Search for the cell housing the specified text and yield its (x, y) center coordinate. 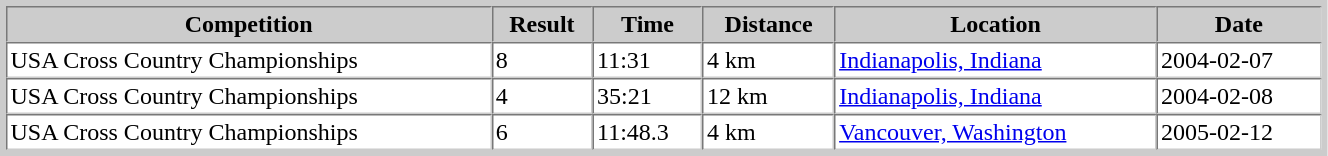
4 (542, 96)
Distance (769, 24)
Result (542, 24)
Vancouver, Washington (996, 132)
Date (1238, 24)
Location (996, 24)
Competition (248, 24)
Time (648, 24)
2005-02-12 (1238, 132)
6 (542, 132)
8 (542, 60)
2004-02-08 (1238, 96)
2004-02-07 (1238, 60)
35:21 (648, 96)
12 km (769, 96)
11:48.3 (648, 132)
11:31 (648, 60)
